Pinpoint the cell where the given text exists, returning its [x, y] midpoint coordinate. 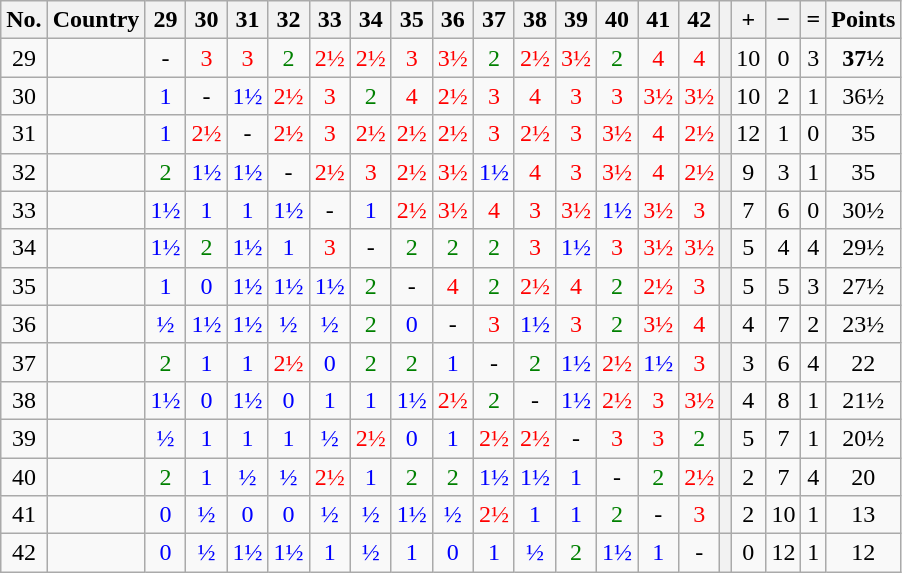
29½ [864, 248]
+ [748, 20]
21½ [864, 400]
Country [96, 20]
− [784, 20]
Points [864, 20]
20½ [864, 438]
No. [24, 20]
22 [864, 362]
27½ [864, 286]
8 [784, 400]
23½ [864, 324]
9 [748, 172]
36½ [864, 96]
37½ [864, 58]
13 [864, 515]
30½ [864, 210]
= [814, 20]
20 [864, 477]
